Identify which cell holds the provided text, then report its [X, Y] central coordinate. 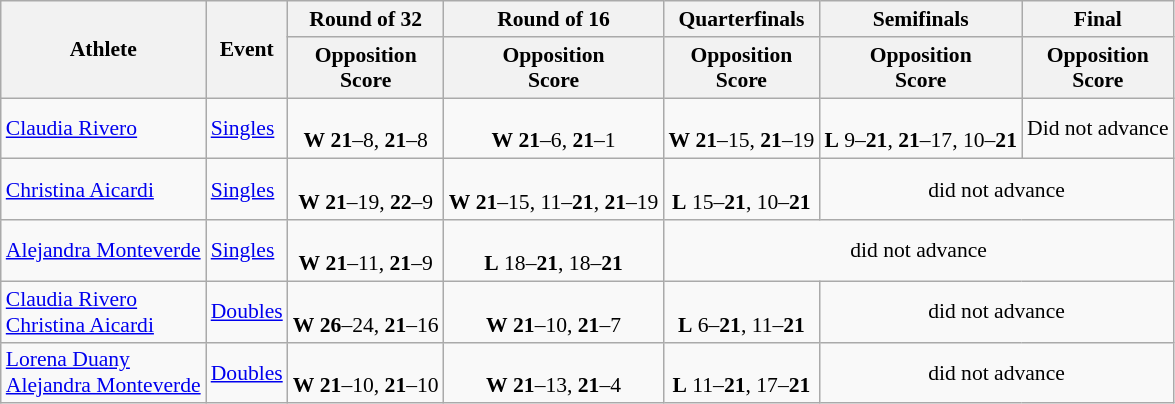
L 9–21, 21–17, 10–21 [920, 128]
Event [247, 50]
W 21–10, 21–7 [554, 312]
W 26–24, 21–16 [366, 312]
Quarterfinals [741, 19]
L 11–21, 17–21 [741, 372]
Lorena DuanyAlejandra Monteverde [104, 372]
W 21–19, 22–9 [366, 190]
Christina Aicardi [104, 190]
W 21–10, 21–10 [366, 372]
W 21–6, 21–1 [554, 128]
W 21–8, 21–8 [366, 128]
L 6–21, 11–21 [741, 312]
Round of 32 [366, 19]
W 21–15, 11–21, 21–19 [554, 190]
Claudia Rivero [104, 128]
Did not advance [1098, 128]
Final [1098, 19]
L 18–21, 18–21 [554, 250]
Claudia RiveroChristina Aicardi [104, 312]
W 21–13, 21–4 [554, 372]
Semifinals [920, 19]
Alejandra Monteverde [104, 250]
W 21–15, 21–19 [741, 128]
W 21–11, 21–9 [366, 250]
Athlete [104, 50]
L 15–21, 10–21 [741, 190]
Round of 16 [554, 19]
